Capture the cell that displays the provided text and extract its [x, y] central coordinate. 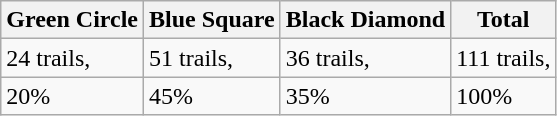
35% [365, 96]
51 trails, [212, 58]
Blue Square [212, 20]
Green Circle [72, 20]
45% [212, 96]
20% [72, 96]
36 trails, [365, 58]
Black Diamond [365, 20]
24 trails, [72, 58]
111 trails, [504, 58]
Total [504, 20]
100% [504, 96]
